Detect which cell encompasses the target text, then output its (X, Y) center coordinate. 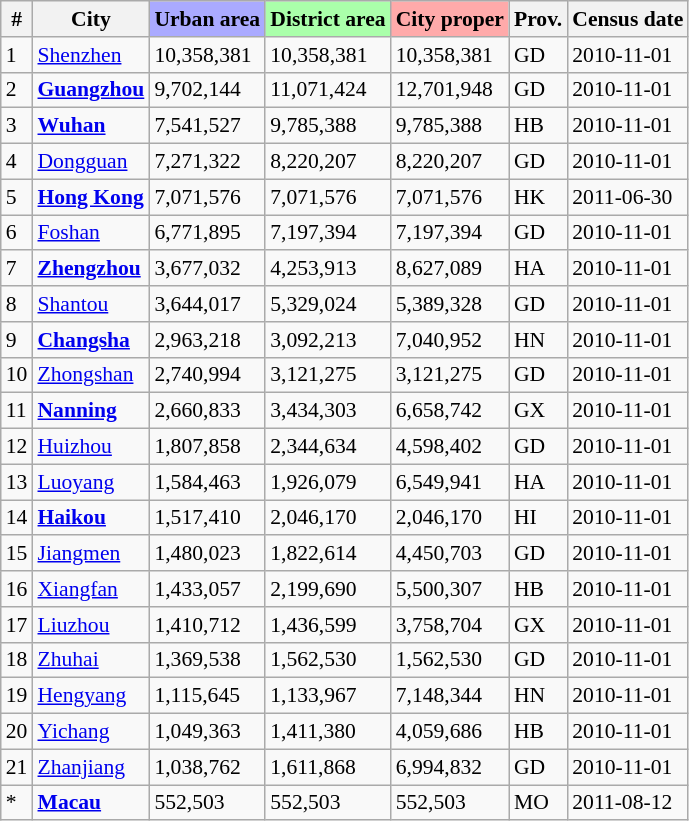
6,658,742 (450, 411)
Huizhou (90, 447)
20 (17, 732)
9 (17, 340)
12 (17, 447)
5 (17, 197)
19 (17, 696)
16 (17, 589)
7,040,952 (450, 340)
Prov. (538, 19)
Census date (628, 19)
1,822,614 (328, 554)
17 (17, 625)
Liuzhou (90, 625)
4,598,402 (450, 447)
3,677,032 (207, 269)
Foshan (90, 233)
4,253,913 (328, 269)
6 (17, 233)
Dongguan (90, 162)
1,411,380 (328, 732)
Xiangfan (90, 589)
5,389,328 (450, 304)
1,410,712 (207, 625)
1,584,463 (207, 482)
11 (17, 411)
2,660,833 (207, 411)
Hong Kong (90, 197)
3,758,704 (450, 625)
3,092,213 (328, 340)
1,369,538 (207, 660)
1,480,023 (207, 554)
2,740,994 (207, 375)
1,517,410 (207, 518)
2,344,634 (328, 447)
Guangzhou (90, 90)
7,148,344 (450, 696)
1,049,363 (207, 732)
3 (17, 126)
HI (538, 518)
2011-06-30 (628, 197)
3,434,303 (328, 411)
City proper (450, 19)
Nanning (90, 411)
2 (17, 90)
Macau (90, 803)
13 (17, 482)
7 (17, 269)
1,807,858 (207, 447)
City (90, 19)
2011-08-12 (628, 803)
District area (328, 19)
1,133,967 (328, 696)
5,329,024 (328, 304)
# (17, 19)
Changsha (90, 340)
4,059,686 (450, 732)
Shantou (90, 304)
1,436,599 (328, 625)
6,771,895 (207, 233)
7,541,527 (207, 126)
6,549,941 (450, 482)
2,199,690 (328, 589)
Hengyang (90, 696)
3,644,017 (207, 304)
4 (17, 162)
7,271,322 (207, 162)
5,500,307 (450, 589)
8 (17, 304)
Zhanjiang (90, 767)
1,926,079 (328, 482)
15 (17, 554)
HK (538, 197)
Zhuhai (90, 660)
Zhengzhou (90, 269)
Jiangmen (90, 554)
1,115,645 (207, 696)
1,038,762 (207, 767)
2,963,218 (207, 340)
Yichang (90, 732)
12,701,948 (450, 90)
Haikou (90, 518)
18 (17, 660)
1 (17, 55)
10 (17, 375)
1,611,868 (328, 767)
Luoyang (90, 482)
21 (17, 767)
4,450,703 (450, 554)
11,071,424 (328, 90)
MO (538, 803)
9,702,144 (207, 90)
6,994,832 (450, 767)
Urban area (207, 19)
14 (17, 518)
Shenzhen (90, 55)
Wuhan (90, 126)
Zhongshan (90, 375)
8,627,089 (450, 269)
* (17, 803)
1,433,057 (207, 589)
